Determine the [x, y] coordinate at the center of the cell enclosing the given text.  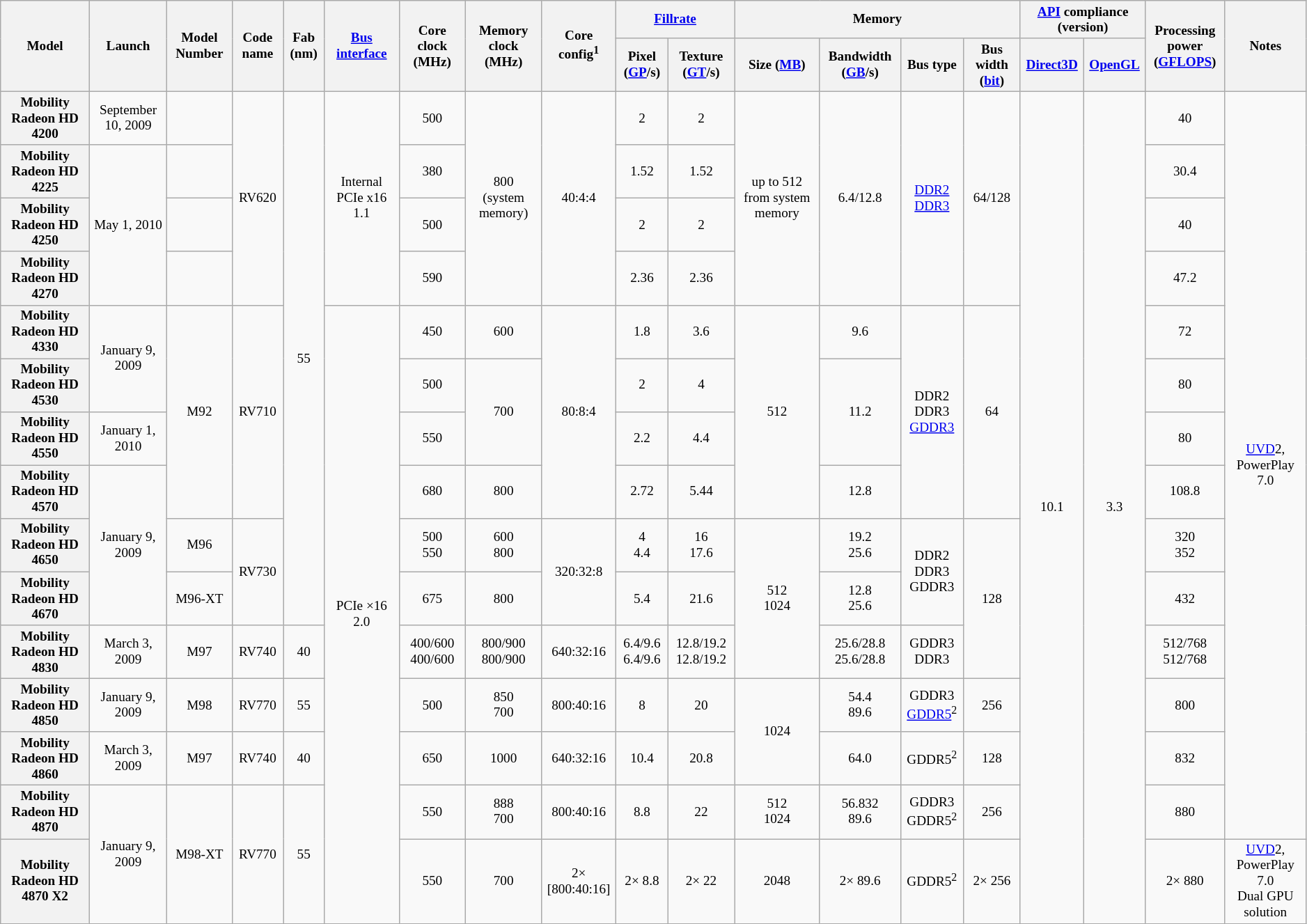
Pixel (GP/s) [642, 65]
64 [992, 412]
GDDR3DDR3 [932, 652]
Mobility Radeon HD 4650 [45, 545]
3.3 [1114, 507]
Processing power(GFLOPS) [1185, 46]
54.489.6 [860, 705]
5.44 [701, 492]
590 [432, 279]
5.4 [642, 599]
12.8 [860, 492]
RV620 [258, 198]
10.1 [1051, 507]
4 [701, 386]
Code name [258, 46]
2× 8.8 [642, 881]
PCIe ×16 2.0 [362, 614]
RV730 [258, 571]
888700 [504, 812]
64.0 [860, 759]
6.4/12.8 [860, 198]
8 [642, 705]
450 [432, 331]
3.6 [701, 331]
30.4 [1185, 171]
Mobility Radeon HD 4850 [45, 705]
Mobility Radeon HD 4225 [45, 171]
RV710 [258, 412]
12.825.6 [860, 599]
Bus width (bit) [992, 65]
2× 22 [701, 881]
Bus interface [362, 46]
Core clock (MHz) [432, 46]
Fab (nm) [304, 46]
21.6 [701, 599]
Mobility Radeon HD 4330 [45, 331]
10.4 [642, 759]
Direct3D [1051, 65]
1000 [504, 759]
2× [800:40:16] [579, 881]
832 [1185, 759]
M92 [199, 412]
Model [45, 46]
12.8/19.212.8/19.2 [701, 652]
M98 [199, 705]
880 [1185, 812]
2× 880 [1185, 881]
Launch [128, 46]
M96-XT [199, 599]
M96 [199, 545]
1.8 [642, 331]
Bus type [932, 65]
500550 [432, 545]
Bandwidth (GB/s) [860, 65]
September 10, 2009 [128, 118]
40:4:4 [579, 198]
44.4 [642, 545]
UVD2, PowerPlay 7.0 [1266, 465]
Model Number [199, 46]
Mobility Radeon HD 4860 [45, 759]
47.2 [1185, 279]
675 [432, 599]
320:32:8 [579, 571]
January 1, 2010 [128, 439]
UVD2, PowerPlay 7.0Dual GPU solution [1266, 881]
20.8 [701, 759]
Notes [1266, 46]
M98-XT [199, 854]
Texture (GT/s) [701, 65]
2× 256 [992, 881]
25.6/28.825.6/28.8 [860, 652]
600 [504, 331]
11.2 [860, 412]
80:8:4 [579, 412]
8.8 [642, 812]
Mobility Radeon HD 4530 [45, 386]
64/128 [992, 198]
512 [777, 412]
4.4 [701, 439]
650 [432, 759]
Mobility Radeon HD 4870 [45, 812]
850700 [504, 705]
API compliance (version) [1083, 19]
2048 [777, 881]
19.225.6 [860, 545]
Mobility Radeon HD 4830 [45, 652]
Mobility Radeon HD 4670 [45, 599]
up to 512 from system memory [777, 198]
6.4/9.66.4/9.6 [642, 652]
600800 [504, 545]
2.72 [642, 492]
800(system memory) [504, 198]
Memory clock (MHz) [504, 46]
1024 [777, 731]
Mobility Radeon HD 4870 X2 [45, 881]
680 [432, 492]
2× 89.6 [860, 881]
20 [701, 705]
Mobility Radeon HD 4570 [45, 492]
Size (MB) [777, 65]
72 [1185, 331]
56.83289.6 [860, 812]
22 [701, 812]
Memory [877, 19]
DDR2 DDR3 [932, 198]
Internal PCIe x16 1.1 [362, 198]
Mobility Radeon HD 4250 [45, 226]
320352 [1185, 545]
400/600400/600 [432, 652]
Mobility Radeon HD 4550 [45, 439]
800/900800/900 [504, 652]
May 1, 2010 [128, 225]
2.2 [642, 439]
380 [432, 171]
1617.6 [701, 545]
Mobility Radeon HD 4270 [45, 279]
Mobility Radeon HD 4200 [45, 118]
Core config1 [579, 46]
512/768512/768 [1185, 652]
108.8 [1185, 492]
OpenGL [1114, 65]
9.6 [860, 331]
Fillrate [675, 19]
432 [1185, 599]
